Return (X, Y) of the center of cell containing provided text 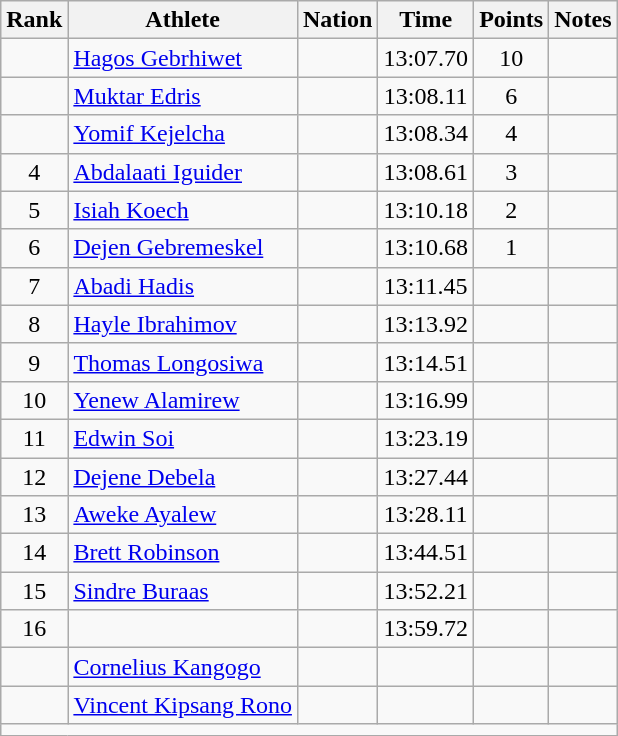
Dejen Gebremeskel (183, 248)
13:10.68 (426, 248)
Edwin Soi (183, 438)
13:08.34 (426, 134)
Isiah Koech (183, 210)
Hayle Ibrahimov (183, 324)
Yomif Kejelcha (183, 134)
1 (512, 248)
8 (34, 324)
9 (34, 362)
7 (34, 286)
13:28.11 (426, 515)
15 (34, 591)
13:10.18 (426, 210)
Vincent Kipsang Rono (183, 705)
13 (34, 515)
Abadi Hadis (183, 286)
Notes (583, 20)
Athlete (183, 20)
Dejene Debela (183, 477)
Time (426, 20)
Cornelius Kangogo (183, 667)
13:11.45 (426, 286)
13:16.99 (426, 400)
2 (512, 210)
16 (34, 629)
13:59.72 (426, 629)
Muktar Edris (183, 96)
13:44.51 (426, 553)
5 (34, 210)
13:07.70 (426, 58)
Thomas Longosiwa (183, 362)
Yenew Alamirew (183, 400)
11 (34, 438)
13:08.61 (426, 172)
13:23.19 (426, 438)
3 (512, 172)
Nation (337, 20)
Brett Robinson (183, 553)
Points (512, 20)
13:14.51 (426, 362)
Rank (34, 20)
12 (34, 477)
13:08.11 (426, 96)
13:52.21 (426, 591)
14 (34, 553)
Sindre Buraas (183, 591)
Hagos Gebrhiwet (183, 58)
13:27.44 (426, 477)
13:13.92 (426, 324)
Abdalaati Iguider (183, 172)
Aweke Ayalew (183, 515)
